Extract the (X, Y) coordinate from the center of the cell holding the provided text.  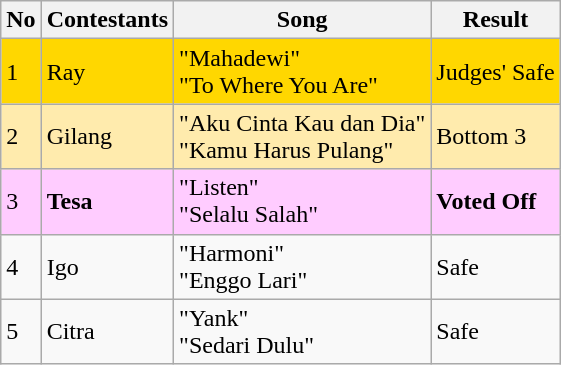
Voted Off (496, 202)
No (21, 20)
1 (21, 72)
"Aku Cinta Kau dan Dia" "Kamu Harus Pulang" (302, 136)
Igo (107, 266)
Result (496, 20)
Judges' Safe (496, 72)
"Mahadewi" "To Where You Are" (302, 72)
2 (21, 136)
3 (21, 202)
"Harmoni" "Enggo Lari" (302, 266)
Gilang (107, 136)
Bottom 3 (496, 136)
"Yank" "Sedari Dulu" (302, 332)
Ray (107, 72)
5 (21, 332)
Tesa (107, 202)
Citra (107, 332)
4 (21, 266)
"Listen" "Selalu Salah" (302, 202)
Song (302, 20)
Contestants (107, 20)
